Return the (x, y) coordinate for the center point of the cell that contains the specified text.  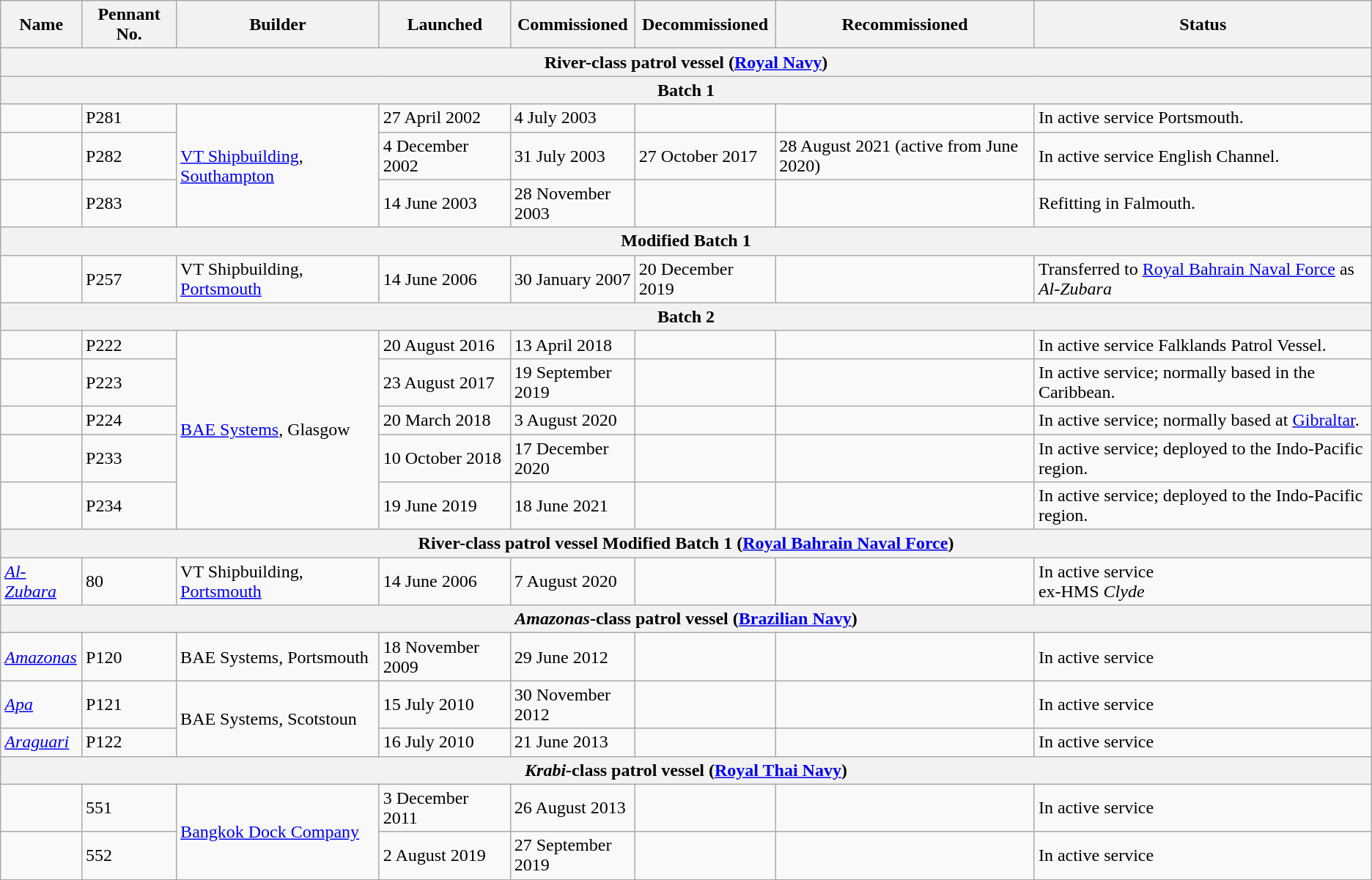
3 August 2020 (572, 420)
Batch 1 (686, 90)
P233 (129, 457)
31 July 2003 (572, 155)
26 August 2013 (572, 807)
30 January 2007 (572, 278)
4 December 2002 (444, 155)
19 June 2019 (444, 506)
15 July 2010 (444, 705)
552 (129, 856)
BAE Systems, Scotstoun (279, 718)
In active serviceex-HMS Clyde (1203, 582)
Krabi-class patrol vessel (Royal Thai Navy) (686, 770)
23 August 2017 (444, 382)
P234 (129, 506)
80 (129, 582)
14 June 2003 (444, 204)
P223 (129, 382)
P224 (129, 420)
20 December 2019 (705, 278)
Name (41, 25)
18 June 2021 (572, 506)
16 July 2010 (444, 742)
17 December 2020 (572, 457)
Al-Zubara (41, 582)
2 August 2019 (444, 856)
Bangkok Dock Company (279, 832)
P222 (129, 344)
Pennant No. (129, 25)
River-class patrol vessel (Royal Navy) (686, 62)
Decommissioned (705, 25)
18 November 2009 (444, 657)
Batch 2 (686, 317)
P120 (129, 657)
P282 (129, 155)
P122 (129, 742)
BAE Systems, Portsmouth (279, 657)
30 November 2012 (572, 705)
VT Shipbuilding, Southampton (279, 166)
Araguari (41, 742)
P283 (129, 204)
20 March 2018 (444, 420)
10 October 2018 (444, 457)
P121 (129, 705)
28 November 2003 (572, 204)
Amazonas (41, 657)
In active service; normally based in the Caribbean. (1203, 382)
Refitting in Falmouth. (1203, 204)
3 December 2011 (444, 807)
Transferred to Royal Bahrain Naval Force as Al-Zubara (1203, 278)
BAE Systems, Glasgow (279, 429)
28 August 2021 (active from June 2020) (905, 155)
551 (129, 807)
Apa (41, 705)
27 September 2019 (572, 856)
29 June 2012 (572, 657)
21 June 2013 (572, 742)
Builder (279, 25)
Commissioned (572, 25)
P281 (129, 118)
7 August 2020 (572, 582)
27 October 2017 (705, 155)
In active service English Channel. (1203, 155)
Launched (444, 25)
In active service Falklands Patrol Vessel. (1203, 344)
13 April 2018 (572, 344)
19 September 2019 (572, 382)
Recommissioned (905, 25)
Modified Batch 1 (686, 241)
In active service Portsmouth. (1203, 118)
4 July 2003 (572, 118)
Amazonas-class patrol vessel (Brazilian Navy) (686, 619)
20 August 2016 (444, 344)
Status (1203, 25)
In active service; normally based at Gibraltar. (1203, 420)
P257 (129, 278)
27 April 2002 (444, 118)
River-class patrol vessel Modified Batch 1 (Royal Bahrain Naval Force) (686, 544)
